For the text-containing cell, return its midpoint in [X, Y] coordinate format. 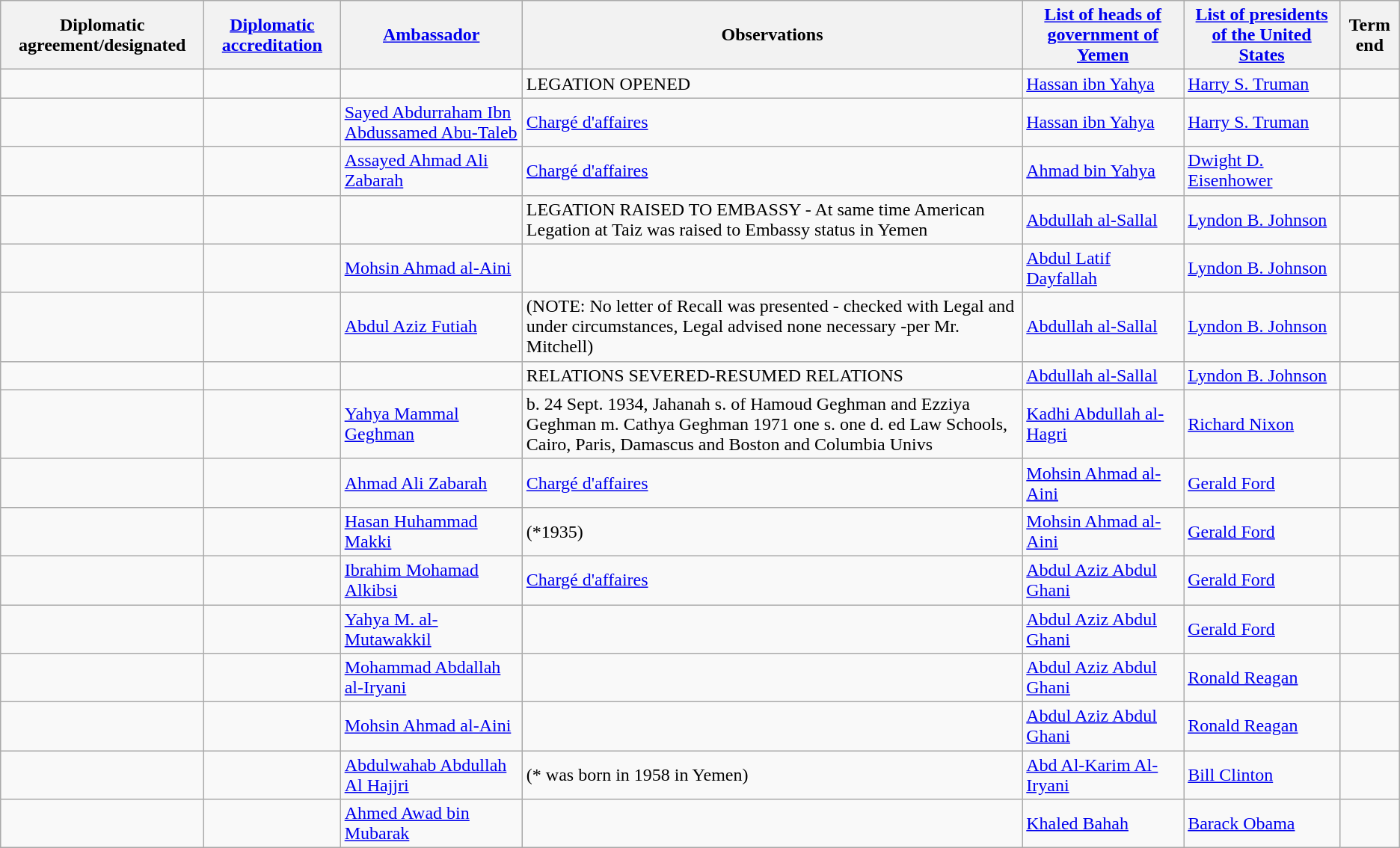
Richard Nixon [1262, 424]
Abdul Aziz Futiah [431, 327]
Diplomatic agreement/designated [102, 35]
Mohammad Abdallah al-Iryani [431, 678]
Dwight D. Eisenhower [1262, 170]
Ahmed Awad bin Mubarak [431, 824]
Observations [772, 35]
Sayed Abdurraham Ibn Abdussamed Abu-Taleb [431, 123]
Abd Al-Karim Al-Iryani [1103, 775]
Hasan Huhammad Makki [431, 531]
LEGATION OPENED [772, 84]
List of presidents of the United States [1262, 35]
Ibrahim Mohamad Alkibsi [431, 580]
RELATIONS SEVERED-RESUMED RELATIONS [772, 375]
(* was born in 1958 in Yemen) [772, 775]
(NOTE: No letter of Recall was presented - checked with Legal and under circumstances, Legal advised none necessary -per Mr. Mitchell) [772, 327]
Ambassador [431, 35]
Diplomatic accreditation [272, 35]
LEGATION RAISED TO EMBASSY - At same time American Legation at Taiz was raised to Embassy status in Yemen [772, 220]
Term end [1369, 35]
Assayed Ahmad Ali Zabarah [431, 170]
Abdulwahab Abdullah Al Hajjri [431, 775]
(*1935) [772, 531]
Khaled Bahah [1103, 824]
List of heads of government of Yemen [1103, 35]
Yahya M. al-Mutawakkil [431, 628]
Abdul Latif Dayfallah [1103, 268]
Kadhi Abdullah al-Hagri [1103, 424]
Bill Clinton [1262, 775]
Ahmad Ali Zabarah [431, 483]
Ahmad bin Yahya [1103, 170]
Yahya Mammal Geghman [431, 424]
Barack Obama [1262, 824]
